Scan for the cell matching the given text and deliver its [X, Y] coordinate at center. 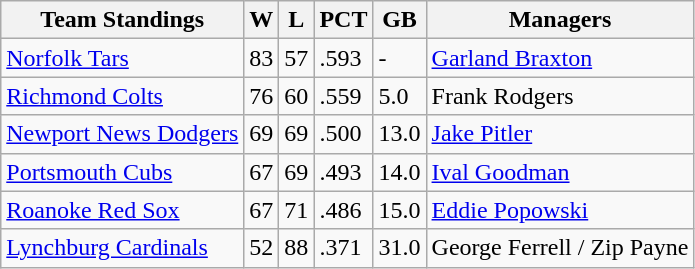
60 [296, 96]
Garland Braxton [560, 58]
.493 [344, 172]
88 [296, 248]
Portsmouth Cubs [122, 172]
Jake Pitler [560, 134]
14.0 [400, 172]
52 [262, 248]
.371 [344, 248]
Norfolk Tars [122, 58]
- [400, 58]
.559 [344, 96]
Managers [560, 20]
W [262, 20]
Roanoke Red Sox [122, 210]
Newport News Dodgers [122, 134]
Lynchburg Cardinals [122, 248]
.593 [344, 58]
L [296, 20]
Team Standings [122, 20]
83 [262, 58]
15.0 [400, 210]
Frank Rodgers [560, 96]
5.0 [400, 96]
76 [262, 96]
PCT [344, 20]
31.0 [400, 248]
13.0 [400, 134]
George Ferrell / Zip Payne [560, 248]
.500 [344, 134]
71 [296, 210]
Eddie Popowski [560, 210]
Ival Goodman [560, 172]
GB [400, 20]
Richmond Colts [122, 96]
57 [296, 58]
.486 [344, 210]
